Pinpoint the cell where the given text exists, returning its (x, y) midpoint coordinate. 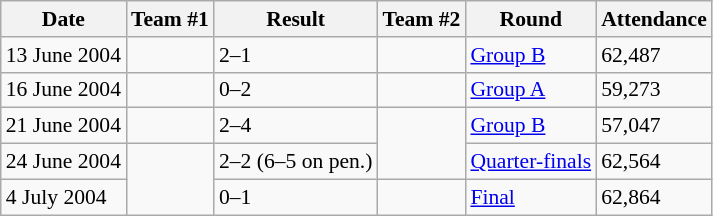
0–2 (296, 90)
Date (64, 19)
62,564 (654, 162)
59,273 (654, 90)
16 June 2004 (64, 90)
Group A (530, 90)
62,864 (654, 197)
2–4 (296, 126)
Final (530, 197)
Result (296, 19)
24 June 2004 (64, 162)
Team #1 (170, 19)
57,047 (654, 126)
4 July 2004 (64, 197)
21 June 2004 (64, 126)
Quarter-finals (530, 162)
Attendance (654, 19)
0–1 (296, 197)
Round (530, 19)
13 June 2004 (64, 55)
62,487 (654, 55)
2–2 (6–5 on pen.) (296, 162)
2–1 (296, 55)
Team #2 (422, 19)
